Locate the cell with the specified text and output its [x, y] center coordinate. 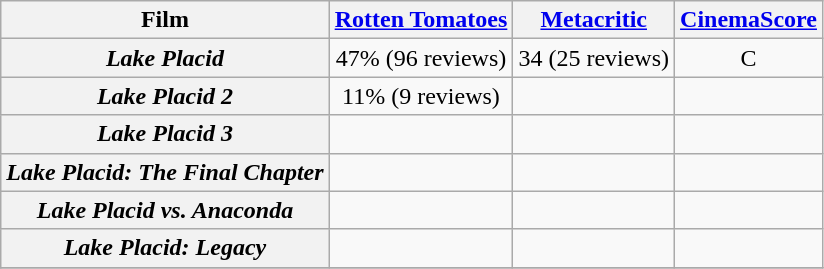
47% (96 reviews) [421, 58]
Film [165, 20]
Lake Placid 3 [165, 134]
Lake Placid vs. Anaconda [165, 210]
34 (25 reviews) [594, 58]
Rotten Tomatoes [421, 20]
Lake Placid [165, 58]
Lake Placid: The Final Chapter [165, 172]
Metacritic [594, 20]
Lake Placid: Legacy [165, 248]
CinemaScore [749, 20]
Lake Placid 2 [165, 96]
C [749, 58]
11% (9 reviews) [421, 96]
